Extract the [x, y] coordinate from the center of the cell holding the provided text.  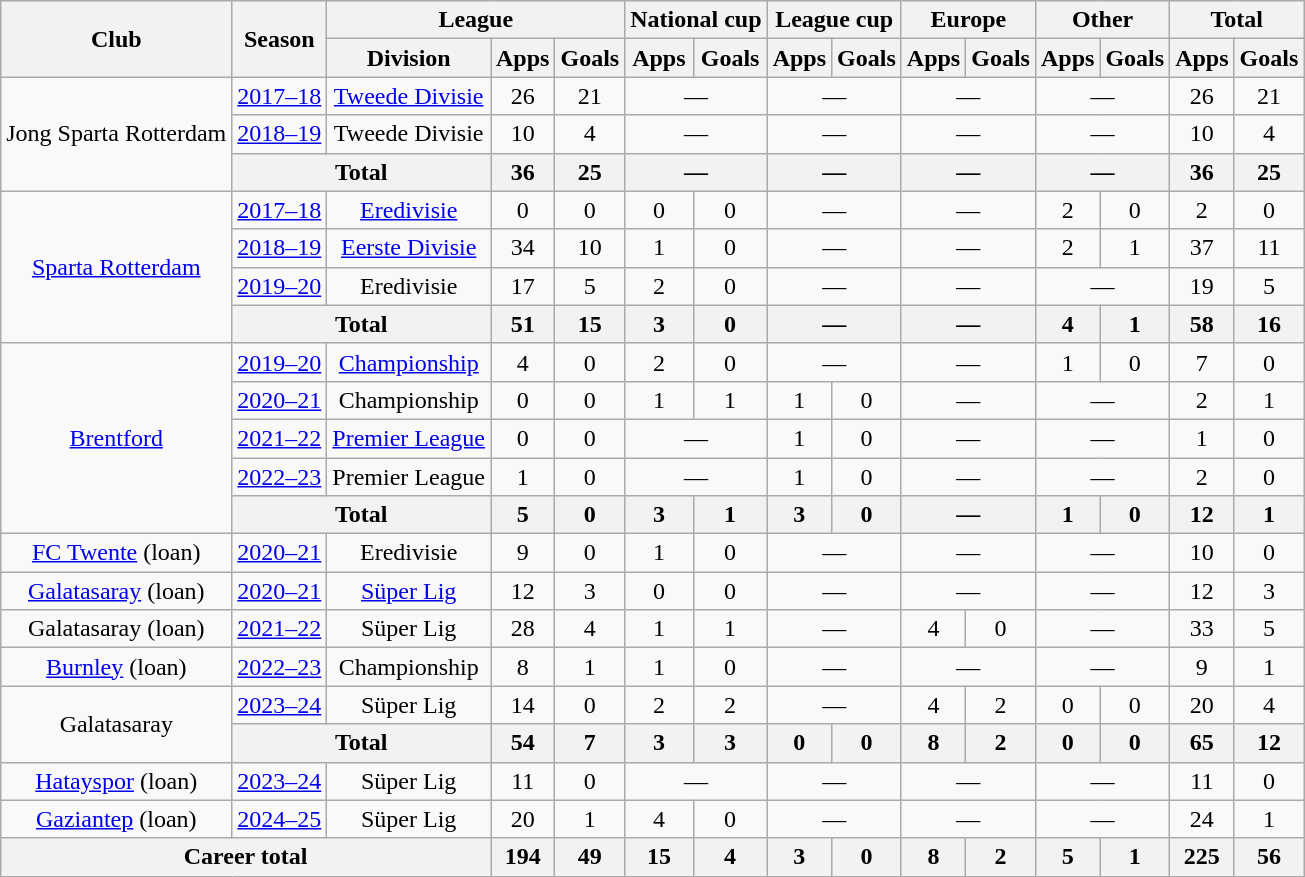
54 [522, 743]
28 [522, 629]
National cup [696, 20]
65 [1202, 743]
Sparta Rotterdam [116, 267]
Gaziantep (loan) [116, 819]
Other [1102, 20]
49 [590, 857]
Galatasaray [116, 724]
16 [1269, 324]
Eerste Divisie [409, 248]
Club [116, 39]
14 [522, 705]
194 [522, 857]
FC Twente (loan) [116, 553]
225 [1202, 857]
Europe [968, 20]
Burnley (loan) [116, 667]
56 [1269, 857]
19 [1202, 286]
Career total [246, 857]
34 [522, 248]
Hatayspor (loan) [116, 781]
17 [522, 286]
58 [1202, 324]
League cup [834, 20]
Brentford [116, 438]
Division [409, 58]
51 [522, 324]
League [476, 20]
24 [1202, 819]
Season [280, 39]
33 [1202, 629]
Jong Sparta Rotterdam [116, 134]
2024–25 [280, 819]
37 [1202, 248]
